Provide the [x, y] coordinate of the cell's center where the given text is located.  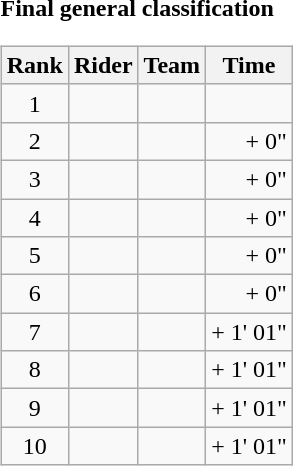
10 [34, 446]
3 [34, 179]
7 [34, 332]
Time [250, 65]
Rider [103, 65]
Rank [34, 65]
5 [34, 256]
Team [172, 65]
9 [34, 408]
4 [34, 217]
8 [34, 370]
2 [34, 141]
1 [34, 103]
6 [34, 294]
